Find where the given text appears and provide that cell's center as [X, Y] coordinate. 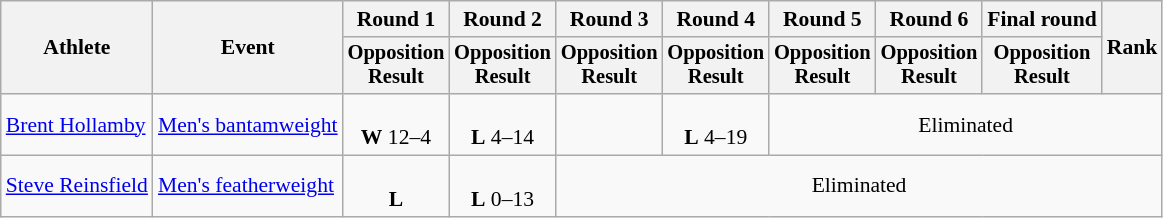
Round 4 [716, 19]
Event [248, 48]
Rank [1132, 48]
Round 2 [502, 19]
Round 1 [396, 19]
L 4–14 [502, 124]
Steve Reinsfield [77, 186]
Men's bantamweight [248, 124]
Athlete [77, 48]
Round 6 [930, 19]
L [396, 186]
Brent Hollamby [77, 124]
Round 3 [610, 19]
L 0–13 [502, 186]
Round 5 [822, 19]
W 12–4 [396, 124]
L 4–19 [716, 124]
Final round [1042, 19]
Men's featherweight [248, 186]
